From the cell containing the given text, extract its center point as [X, Y] coordinate. 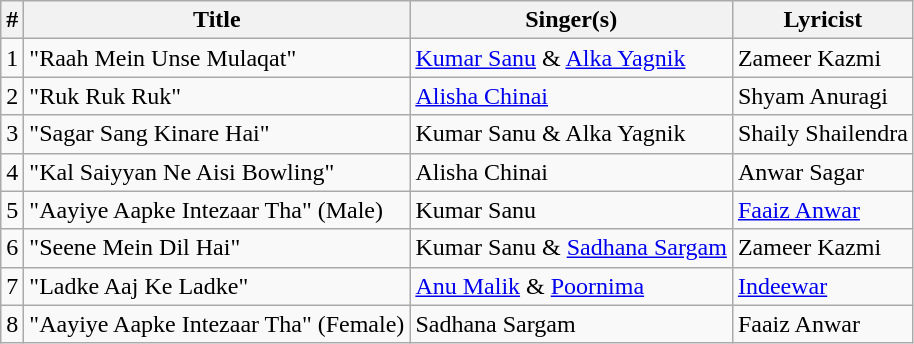
"Kal Saiyyan Ne Aisi Bowling" [217, 172]
Indeewar [822, 286]
Title [217, 20]
Shyam Anuragi [822, 96]
"Seene Mein Dil Hai" [217, 248]
Shaily Shailendra [822, 134]
6 [12, 248]
7 [12, 286]
"Raah Mein Unse Mulaqat" [217, 58]
Singer(s) [572, 20]
Anu Malik & Poornima [572, 286]
Kumar Sanu [572, 210]
Anwar Sagar [822, 172]
"Aayiye Aapke Intezaar Tha" (Male) [217, 210]
4 [12, 172]
Lyricist [822, 20]
3 [12, 134]
"Ruk Ruk Ruk" [217, 96]
"Sagar Sang Kinare Hai" [217, 134]
"Ladke Aaj Ke Ladke" [217, 286]
"Aayiye Aapke Intezaar Tha" (Female) [217, 324]
# [12, 20]
1 [12, 58]
5 [12, 210]
Sadhana Sargam [572, 324]
2 [12, 96]
Kumar Sanu & Sadhana Sargam [572, 248]
8 [12, 324]
